Detect which cell encompasses the target text, then output its (x, y) center coordinate. 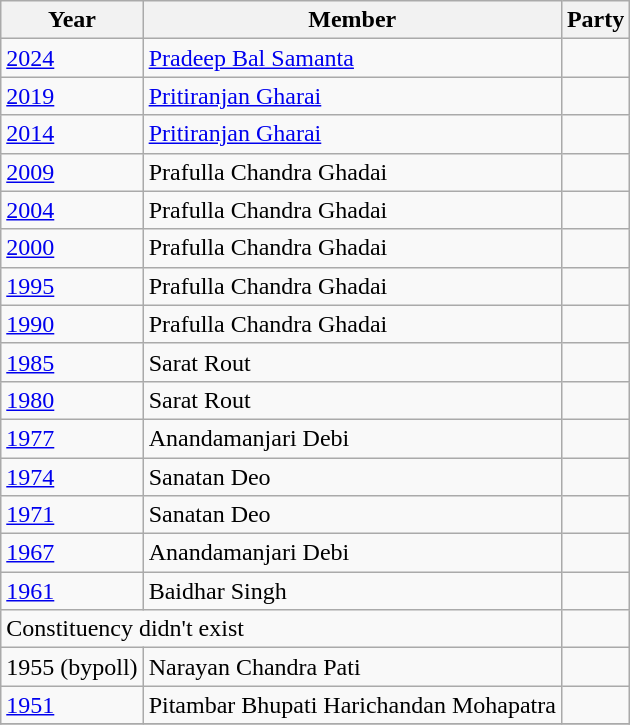
1955 (bypoll) (72, 667)
2009 (72, 172)
1990 (72, 324)
1961 (72, 591)
1967 (72, 553)
1951 (72, 705)
Party (595, 20)
2000 (72, 248)
1995 (72, 286)
2024 (72, 58)
1980 (72, 400)
Pradeep Bal Samanta (352, 58)
1977 (72, 438)
Member (352, 20)
Pitambar Bhupati Harichandan Mohapatra (352, 705)
Narayan Chandra Pati (352, 667)
2004 (72, 210)
Constituency didn't exist (282, 629)
2019 (72, 96)
1974 (72, 477)
Year (72, 20)
Baidhar Singh (352, 591)
1985 (72, 362)
2014 (72, 134)
1971 (72, 515)
